Identify which cell holds the provided text, then report its (X, Y) central coordinate. 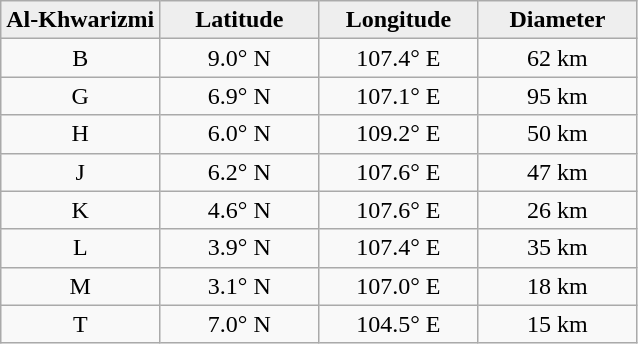
109.2° E (398, 134)
50 km (558, 134)
4.6° N (240, 210)
Diameter (558, 20)
47 km (558, 172)
107.0° E (398, 286)
104.5° E (398, 324)
107.1° E (398, 96)
L (80, 248)
7.0° N (240, 324)
J (80, 172)
Al-Khwarizmi (80, 20)
M (80, 286)
95 km (558, 96)
H (80, 134)
26 km (558, 210)
Latitude (240, 20)
18 km (558, 286)
3.1° N (240, 286)
Longitude (398, 20)
B (80, 58)
T (80, 324)
9.0° N (240, 58)
35 km (558, 248)
3.9° N (240, 248)
62 km (558, 58)
6.0° N (240, 134)
6.2° N (240, 172)
K (80, 210)
6.9° N (240, 96)
15 km (558, 324)
G (80, 96)
